Detect which cell encompasses the target text, then output its (x, y) center coordinate. 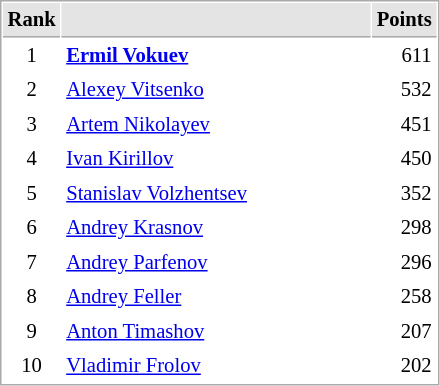
450 (404, 158)
4 (32, 158)
8 (32, 296)
Alexey Vitsenko (216, 90)
6 (32, 228)
611 (404, 56)
298 (404, 228)
10 (32, 366)
Andrey Krasnov (216, 228)
Artem Nikolayev (216, 124)
5 (32, 194)
Stanislav Volzhentsev (216, 194)
Vladimir Frolov (216, 366)
532 (404, 90)
Andrey Parfenov (216, 262)
Andrey Feller (216, 296)
352 (404, 194)
7 (32, 262)
2 (32, 90)
Rank (32, 20)
296 (404, 262)
202 (404, 366)
Anton Timashov (216, 332)
Ivan Kirillov (216, 158)
1 (32, 56)
3 (32, 124)
451 (404, 124)
207 (404, 332)
Points (404, 20)
Ermil Vokuev (216, 56)
9 (32, 332)
258 (404, 296)
